Output the [x, y] coordinate of the center of the cell containing the given text.  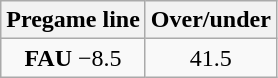
41.5 [210, 58]
FAU −8.5 [74, 58]
Pregame line [74, 20]
Over/under [210, 20]
